Capture the cell that displays the provided text and extract its (x, y) central coordinate. 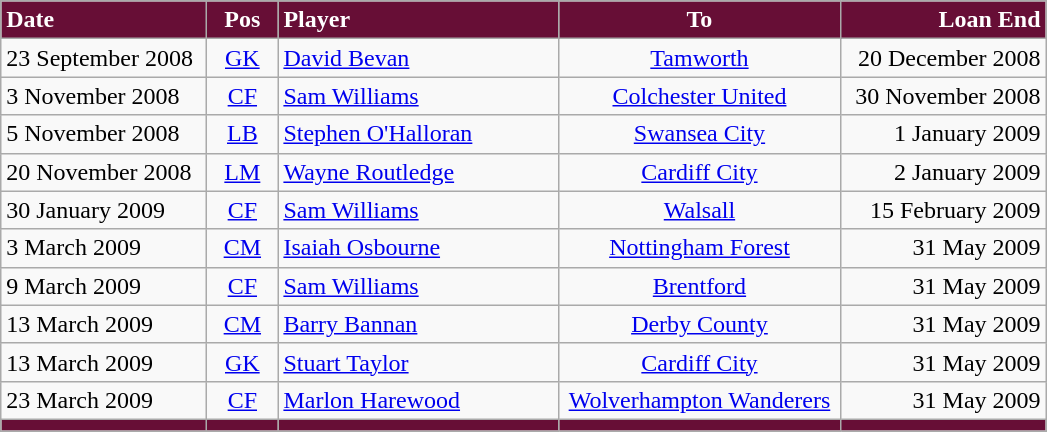
Tamworth (700, 58)
Nottingham Forest (700, 248)
23 March 2009 (104, 400)
3 March 2009 (104, 248)
LB (242, 134)
23 September 2008 (104, 58)
Isaiah Osbourne (418, 248)
15 February 2009 (943, 210)
20 November 2008 (104, 172)
3 November 2008 (104, 96)
LM (242, 172)
9 March 2009 (104, 286)
Stuart Taylor (418, 362)
2 January 2009 (943, 172)
30 November 2008 (943, 96)
Swansea City (700, 134)
Brentford (700, 286)
20 December 2008 (943, 58)
Marlon Harewood (418, 400)
Player (418, 20)
Date (104, 20)
30 January 2009 (104, 210)
5 November 2008 (104, 134)
Derby County (700, 324)
Walsall (700, 210)
Colchester United (700, 96)
Pos (242, 20)
Barry Bannan (418, 324)
To (700, 20)
1 January 2009 (943, 134)
Loan End (943, 20)
Wayne Routledge (418, 172)
Stephen O'Halloran (418, 134)
David Bevan (418, 58)
Wolverhampton Wanderers (700, 400)
